Detect which cell encompasses the target text, then output its (x, y) center coordinate. 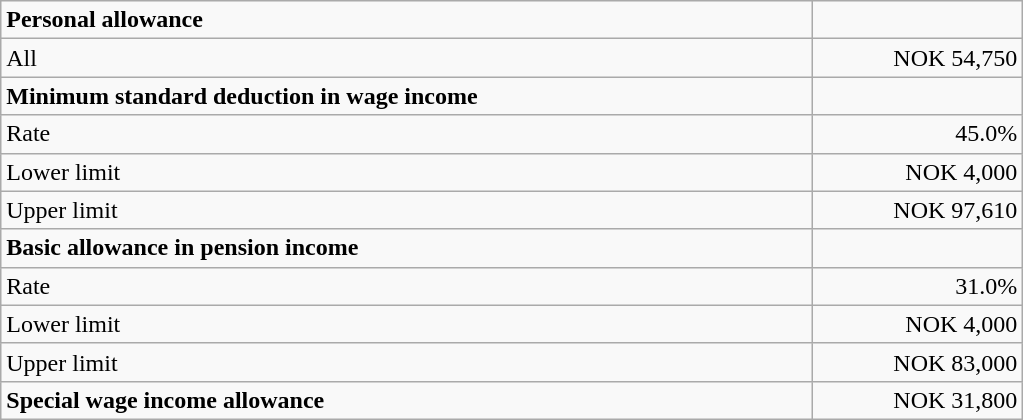
NOK 97,610 (918, 210)
NOK 31,800 (918, 400)
Special wage income allowance (406, 400)
31.0% (918, 286)
Personal allowance (406, 20)
NOK 83,000 (918, 362)
NOK 54,750 (918, 58)
Minimum standard deduction in wage income (406, 96)
All (406, 58)
45.0% (918, 134)
Basic allowance in pension income (406, 248)
